Search for the cell housing the specified text and yield its [x, y] center coordinate. 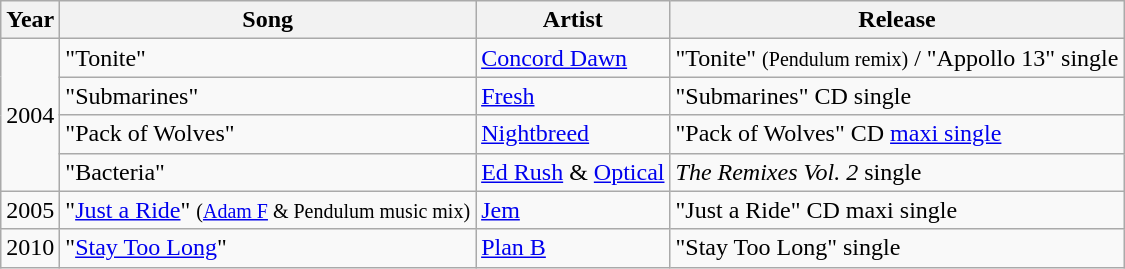
"Bacteria" [268, 172]
Concord Dawn [573, 58]
Artist [573, 20]
Song [268, 20]
2004 [30, 115]
"Just a Ride" (Adam F & Pendulum music mix) [268, 210]
Year [30, 20]
"Submarines" CD single [897, 96]
Ed Rush & Optical [573, 172]
Jem [573, 210]
"Just a Ride" CD maxi single [897, 210]
"Submarines" [268, 96]
Nightbreed [573, 134]
"Pack of Wolves" CD maxi single [897, 134]
2010 [30, 248]
Fresh [573, 96]
"Tonite" [268, 58]
"Pack of Wolves" [268, 134]
Plan B [573, 248]
"Stay Too Long" single [897, 248]
"Stay Too Long" [268, 248]
"Tonite" (Pendulum remix) / "Appollo 13" single [897, 58]
The Remixes Vol. 2 single [897, 172]
2005 [30, 210]
Release [897, 20]
